Capture the cell that displays the provided text and extract its [x, y] central coordinate. 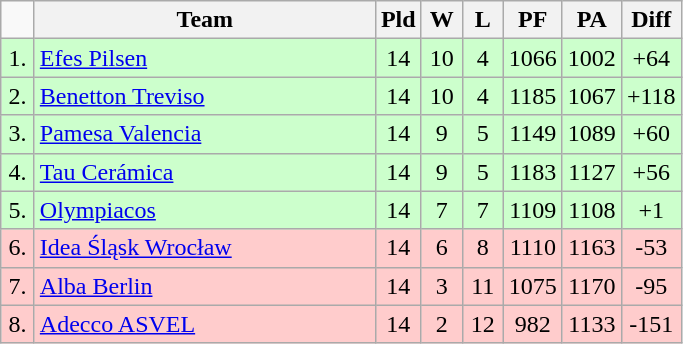
1163 [592, 248]
+60 [651, 134]
Pld [398, 20]
+64 [651, 58]
Alba Berlin [204, 286]
5. [18, 210]
1002 [592, 58]
L [482, 20]
Pamesa Valencia [204, 134]
PF [532, 20]
Tau Cerámica [204, 172]
W [442, 20]
3. [18, 134]
2 [442, 324]
2. [18, 96]
11 [482, 286]
1067 [592, 96]
+56 [651, 172]
Idea Śląsk Wrocław [204, 248]
-95 [651, 286]
1109 [532, 210]
1075 [532, 286]
1170 [592, 286]
PA [592, 20]
8. [18, 324]
1149 [532, 134]
8 [482, 248]
982 [532, 324]
1127 [592, 172]
Diff [651, 20]
Adecco ASVEL [204, 324]
1108 [592, 210]
7. [18, 286]
1183 [532, 172]
1185 [532, 96]
4. [18, 172]
Team [204, 20]
3 [442, 286]
1066 [532, 58]
Olympiacos [204, 210]
6 [442, 248]
-151 [651, 324]
12 [482, 324]
1089 [592, 134]
Efes Pilsen [204, 58]
-53 [651, 248]
+1 [651, 210]
1110 [532, 248]
1. [18, 58]
Benetton Treviso [204, 96]
1133 [592, 324]
6. [18, 248]
+118 [651, 96]
